Determine the (X, Y) coordinate at the center of the cell enclosing the given text.  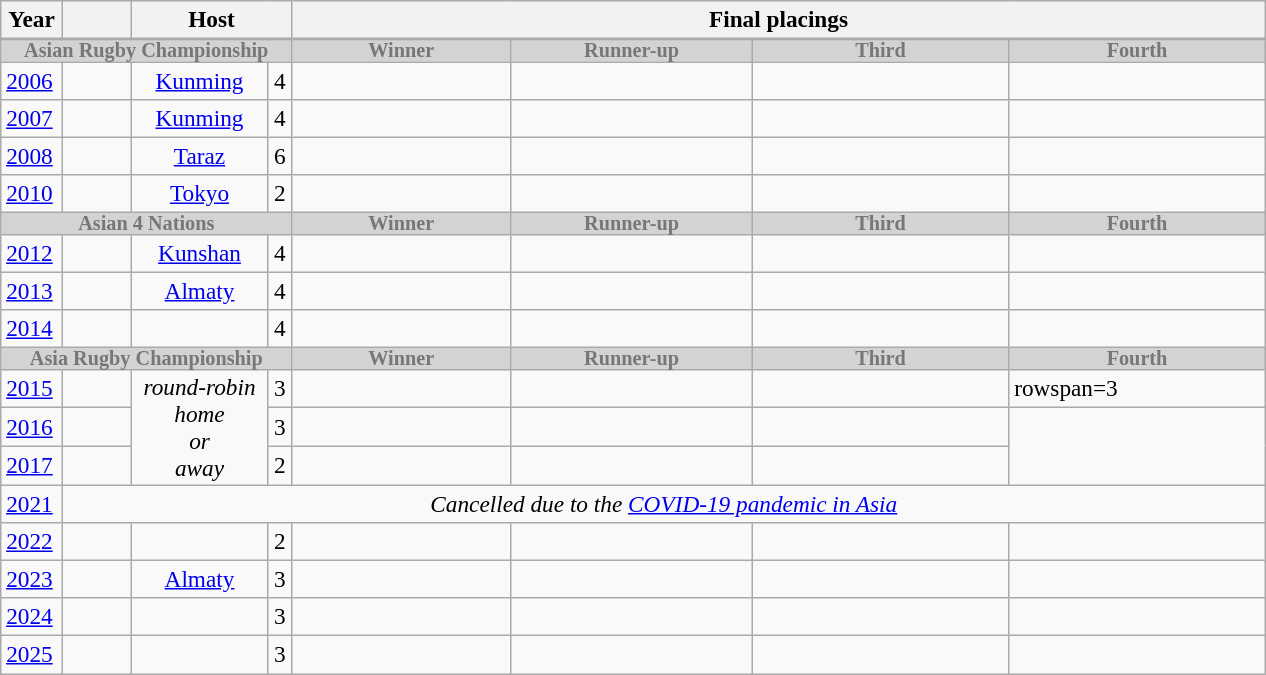
Cancelled due to the COVID-19 pandemic in Asia (664, 503)
2006 (32, 80)
2014 (32, 328)
6 (280, 156)
2023 (32, 579)
Taraz (199, 156)
Asia Rugby Championship (146, 358)
Tokyo (199, 193)
2025 (32, 654)
2007 (32, 118)
2017 (32, 466)
2010 (32, 193)
Host (211, 19)
Final placings (779, 19)
Asian Rugby Championship (146, 51)
2012 (32, 253)
2021 (32, 503)
2024 (32, 617)
2022 (32, 541)
2008 (32, 156)
rowspan=3 (1137, 388)
Kunshan (199, 253)
Year (32, 19)
Asian 4 Nations (146, 223)
2013 (32, 291)
2015 (32, 388)
2016 (32, 426)
round-robinhomeoraway (199, 427)
